Detect which cell encompasses the target text, then output its [x, y] center coordinate. 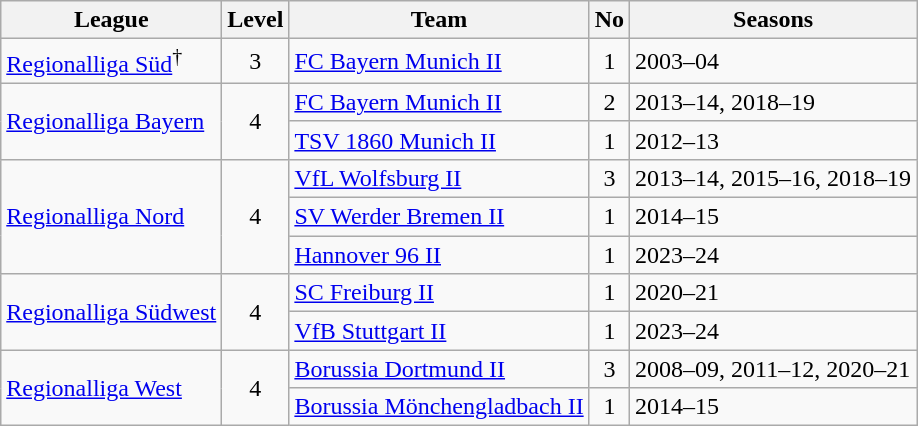
Borussia Mönchengladbach II [439, 407]
Regionalliga Nord [112, 216]
2003–04 [774, 62]
2 [609, 102]
VfL Wolfsburg II [439, 178]
2013–14, 2015–16, 2018–19 [774, 178]
SV Werder Bremen II [439, 217]
No [609, 20]
Regionalliga Bayern [112, 121]
Level [256, 20]
Borussia Dortmund II [439, 369]
VfB Stuttgart II [439, 331]
TSV 1860 Munich II [439, 140]
Seasons [774, 20]
SC Freiburg II [439, 293]
Team [439, 20]
2013–14, 2018–19 [774, 102]
Regionalliga Südwest [112, 312]
Regionalliga West [112, 388]
2012–13 [774, 140]
Hannover 96 II [439, 255]
2008–09, 2011–12, 2020–21 [774, 369]
2020–21 [774, 293]
Regionalliga Süd† [112, 62]
League [112, 20]
